Locate the cell with the specified text and output its (x, y) center coordinate. 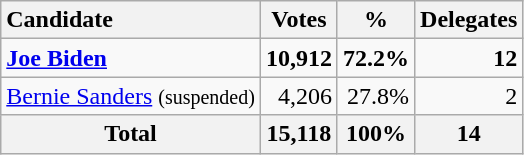
Candidate (131, 20)
10,912 (298, 58)
% (376, 20)
Bernie Sanders (suspended) (131, 96)
12 (469, 58)
4,206 (298, 96)
2 (469, 96)
14 (469, 134)
Votes (298, 20)
15,118 (298, 134)
Joe Biden (131, 58)
Delegates (469, 20)
Total (131, 134)
100% (376, 134)
72.2% (376, 58)
27.8% (376, 96)
